Identify which cell holds the provided text, then report its [x, y] central coordinate. 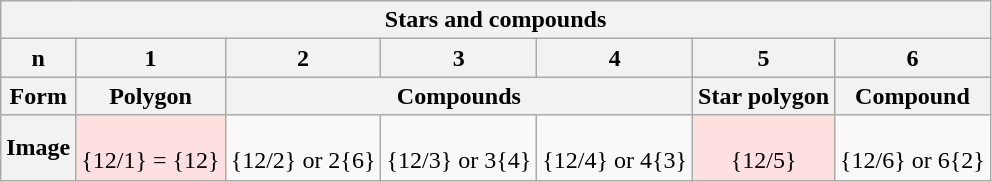
4 [615, 58]
{12/1} = {12} [150, 148]
{12/6} or 6{2} [913, 148]
1 [150, 58]
{12/5} [764, 148]
n [38, 58]
3 [459, 58]
Stars and compounds [496, 20]
{12/4} or 4{3} [615, 148]
{12/2} or 2{6} [303, 148]
Compounds [458, 96]
2 [303, 58]
5 [764, 58]
Compound [913, 96]
Form [38, 96]
Polygon [150, 96]
Star polygon [764, 96]
6 [913, 58]
Image [38, 148]
{12/3} or 3{4} [459, 148]
